Capture the cell that displays the provided text and extract its [x, y] central coordinate. 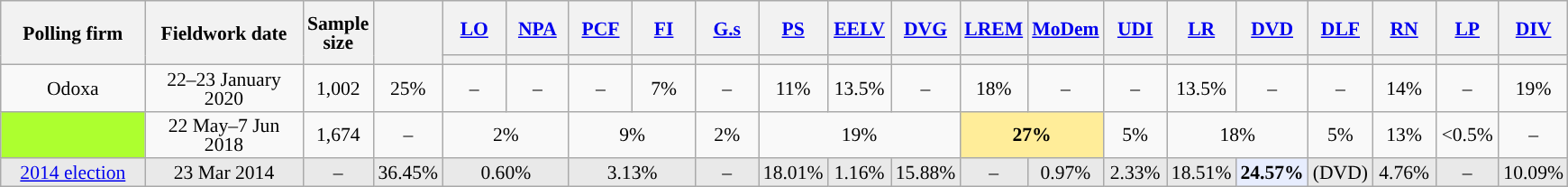
G.s [727, 28]
NPA [537, 28]
EELV [859, 28]
1.16% [859, 173]
Polling firm [73, 33]
1,002 [338, 88]
PCF [600, 28]
RN [1404, 28]
0.97% [1065, 173]
Odoxa [73, 88]
22 May–7 Jun 2018 [223, 135]
10.09% [1534, 173]
DIV [1534, 28]
Samplesize [338, 33]
11% [793, 88]
1,674 [338, 135]
3.13% [632, 173]
DVD [1272, 28]
15.88% [926, 173]
23 Mar 2014 [223, 173]
14% [1404, 88]
2.33% [1135, 173]
LR [1202, 28]
LP [1467, 28]
24.57% [1272, 173]
7% [664, 88]
25% [407, 88]
18.01% [793, 173]
9% [632, 135]
MoDem [1065, 28]
DVG [926, 28]
LO [474, 28]
27% [1031, 135]
PS [793, 28]
4.76% [1404, 173]
18.51% [1202, 173]
LREM [993, 28]
0.60% [506, 173]
FI [664, 28]
UDI [1135, 28]
Fieldwork date [223, 33]
13% [1404, 135]
36.45% [407, 173]
22–23 January 2020 [223, 88]
2014 election [73, 173]
<0.5% [1467, 135]
(DVD) [1341, 173]
DLF [1341, 28]
